Pinpoint the cell where the given text exists, returning its (X, Y) midpoint coordinate. 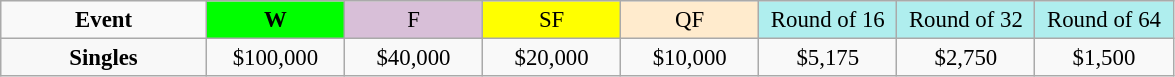
QF (690, 20)
$2,750 (966, 58)
$1,500 (1104, 58)
$100,000 (275, 58)
Singles (104, 58)
W (275, 20)
Round of 64 (1104, 20)
F (413, 20)
SF (552, 20)
$5,175 (828, 58)
Round of 32 (966, 20)
$20,000 (552, 58)
Event (104, 20)
$10,000 (690, 58)
$40,000 (413, 58)
Round of 16 (828, 20)
